Provide the (X, Y) coordinate of the cell's center where the given text is located.  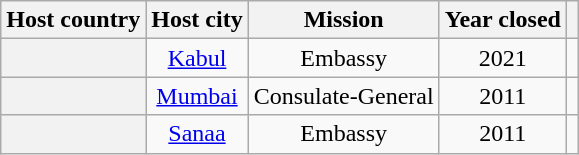
Host city (197, 20)
Consulate-General (344, 96)
Sanaa (197, 134)
Mumbai (197, 96)
Kabul (197, 58)
Host country (74, 20)
Year closed (502, 20)
2021 (502, 58)
Mission (344, 20)
